Extract the (x, y) coordinate from the center of the cell holding the provided text.  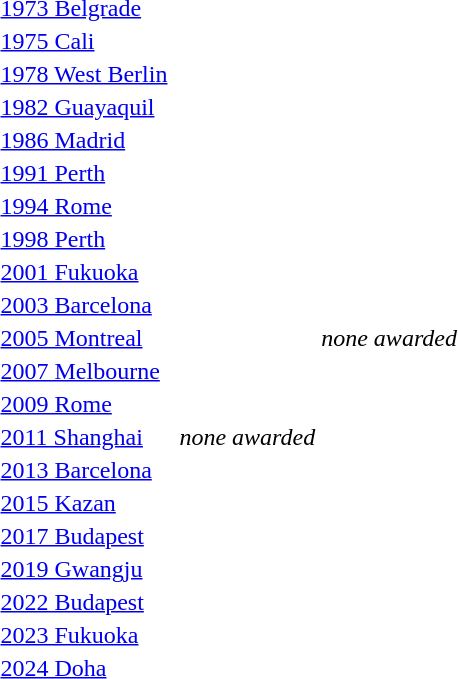
none awarded (248, 437)
